Find where the given text appears and provide that cell's center as [X, Y] coordinate. 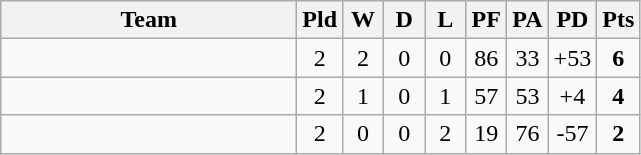
Pts [618, 20]
D [404, 20]
PD [572, 20]
+53 [572, 58]
19 [486, 134]
PA [528, 20]
76 [528, 134]
57 [486, 96]
Team [149, 20]
53 [528, 96]
86 [486, 58]
33 [528, 58]
PF [486, 20]
Pld [320, 20]
6 [618, 58]
W [364, 20]
-57 [572, 134]
+4 [572, 96]
L [446, 20]
4 [618, 96]
